Extract the [x, y] coordinate from the center of the cell holding the provided text.  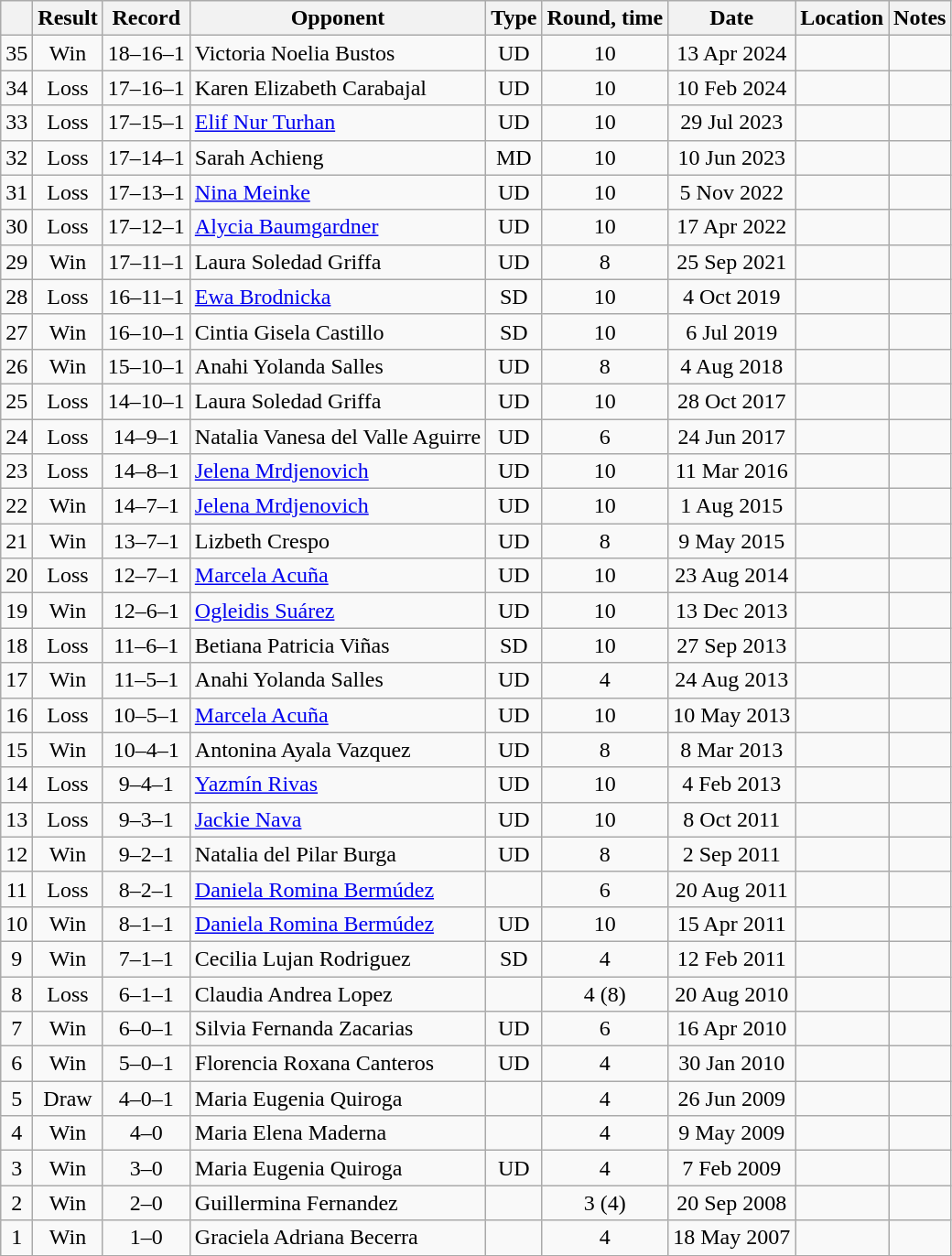
12–6–1 [146, 611]
Cintia Gisela Castillo [337, 331]
Florencia Roxana Canteros [337, 1064]
Betiana Patricia Viñas [337, 645]
4 Feb 2013 [732, 785]
1 Aug 2015 [732, 506]
14–10–1 [146, 401]
17–14–1 [146, 157]
17–12–1 [146, 227]
17–11–1 [146, 262]
6 Jul 2019 [732, 331]
14 [16, 785]
13 Dec 2013 [732, 611]
24 Jun 2017 [732, 437]
Date [732, 18]
28 Oct 2017 [732, 401]
Jackie Nava [337, 819]
16–11–1 [146, 297]
6–0–1 [146, 1029]
23 [16, 471]
10 May 2013 [732, 715]
6–1–1 [146, 993]
Lizbeth Crespo [337, 541]
26 [16, 366]
Guillermina Fernandez [337, 1203]
15 Apr 2011 [732, 924]
12 Feb 2011 [732, 958]
11 [16, 889]
22 [16, 506]
4 Aug 2018 [732, 366]
4 Oct 2019 [732, 297]
19 [16, 611]
Silvia Fernanda Zacarias [337, 1029]
21 [16, 541]
5 [16, 1099]
16 [16, 715]
Record [146, 18]
5–0–1 [146, 1064]
Elif Nur Turhan [337, 123]
9–2–1 [146, 854]
18 May 2007 [732, 1238]
27 [16, 331]
16–10–1 [146, 331]
17 Apr 2022 [732, 227]
31 [16, 192]
Location [842, 18]
10–4–1 [146, 750]
Draw [68, 1099]
Round, time [605, 18]
10 Jun 2023 [732, 157]
15 [16, 750]
33 [16, 123]
Claudia Andrea Lopez [337, 993]
Natalia Vanesa del Valle Aguirre [337, 437]
30 Jan 2010 [732, 1064]
18 [16, 645]
MD [514, 157]
11–5–1 [146, 680]
18–16–1 [146, 53]
Cecilia Lujan Rodriguez [337, 958]
26 Jun 2009 [732, 1099]
Victoria Noelia Bustos [337, 53]
5 Nov 2022 [732, 192]
12–7–1 [146, 576]
27 Sep 2013 [732, 645]
30 [16, 227]
24 Aug 2013 [732, 680]
4–0 [146, 1133]
3–0 [146, 1168]
9 [16, 958]
35 [16, 53]
Natalia del Pilar Burga [337, 854]
32 [16, 157]
Antonina Ayala Vazquez [337, 750]
10–5–1 [146, 715]
28 [16, 297]
20 Aug 2011 [732, 889]
24 [16, 437]
14–9–1 [146, 437]
Result [68, 18]
29 Jul 2023 [732, 123]
Graciela Adriana Becerra [337, 1238]
17–13–1 [146, 192]
25 [16, 401]
9 May 2009 [732, 1133]
Alycia Baumgardner [337, 227]
4 (8) [605, 993]
Notes [920, 18]
2 [16, 1203]
Opponent [337, 18]
20 Sep 2008 [732, 1203]
16 Apr 2010 [732, 1029]
Nina Meinke [337, 192]
10 Feb 2024 [732, 88]
8–2–1 [146, 889]
20 Aug 2010 [732, 993]
7 Feb 2009 [732, 1168]
Karen Elizabeth Carabajal [337, 88]
9 May 2015 [732, 541]
2–0 [146, 1203]
14–7–1 [146, 506]
11–6–1 [146, 645]
7 [16, 1029]
17 [16, 680]
13–7–1 [146, 541]
Yazmín Rivas [337, 785]
2 Sep 2011 [732, 854]
4–0–1 [146, 1099]
25 Sep 2021 [732, 262]
8–1–1 [146, 924]
9–4–1 [146, 785]
1–0 [146, 1238]
7–1–1 [146, 958]
12 [16, 854]
8 Mar 2013 [732, 750]
Sarah Achieng [337, 157]
11 Mar 2016 [732, 471]
Type [514, 18]
9–3–1 [146, 819]
Ogleidis Suárez [337, 611]
1 [16, 1238]
Maria Elena Maderna [337, 1133]
17–16–1 [146, 88]
20 [16, 576]
13 [16, 819]
3 [16, 1168]
17–15–1 [146, 123]
23 Aug 2014 [732, 576]
8 Oct 2011 [732, 819]
13 Apr 2024 [732, 53]
Ewa Brodnicka [337, 297]
29 [16, 262]
34 [16, 88]
15–10–1 [146, 366]
14–8–1 [146, 471]
3 (4) [605, 1203]
